For the text-containing cell, return its midpoint in [x, y] coordinate format. 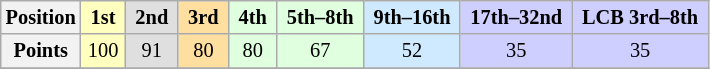
1st [104, 17]
52 [412, 51]
Points [41, 51]
3rd [203, 17]
9th–16th [412, 17]
67 [320, 51]
17th–32nd [516, 17]
LCB 3rd–8th [640, 17]
5th–8th [320, 17]
Position [41, 17]
91 [152, 51]
4th [253, 17]
2nd [152, 17]
100 [104, 51]
